Find where the given text appears and provide that cell's center as (x, y) coordinate. 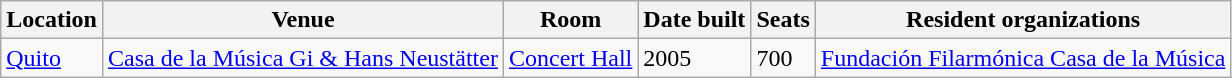
700 (783, 58)
Venue (302, 20)
Casa de la Música Gi & Hans Neustätter (302, 58)
Location (52, 20)
Fundación Filarmónica Casa de la Música (1023, 58)
Room (570, 20)
Seats (783, 20)
2005 (694, 58)
Date built (694, 20)
Resident organizations (1023, 20)
Quito (52, 58)
Concert Hall (570, 58)
